For the text-containing cell, return its midpoint in (x, y) coordinate format. 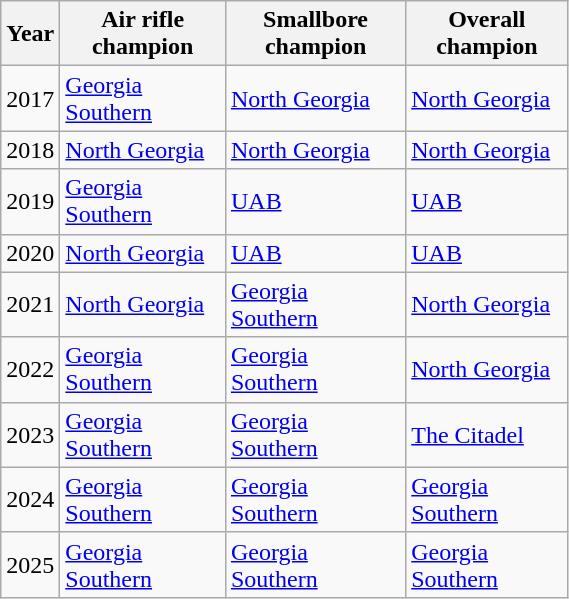
Overall champion (487, 34)
2020 (30, 253)
2024 (30, 500)
2023 (30, 434)
Smallbore champion (315, 34)
2019 (30, 202)
2025 (30, 564)
2021 (30, 304)
The Citadel (487, 434)
Air rifle champion (143, 34)
2018 (30, 150)
2022 (30, 370)
2017 (30, 98)
Year (30, 34)
